From the cell containing the given text, extract its center point as [x, y] coordinate. 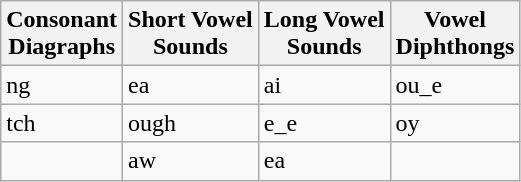
Short VowelSounds [191, 34]
VowelDiphthongs [455, 34]
e_e [324, 123]
ough [191, 123]
oy [455, 123]
Long VowelSounds [324, 34]
ai [324, 85]
ou_e [455, 85]
aw [191, 161]
ng [62, 85]
ConsonantDiagraphs [62, 34]
tch [62, 123]
